Find where the given text appears and provide that cell's center as [x, y] coordinate. 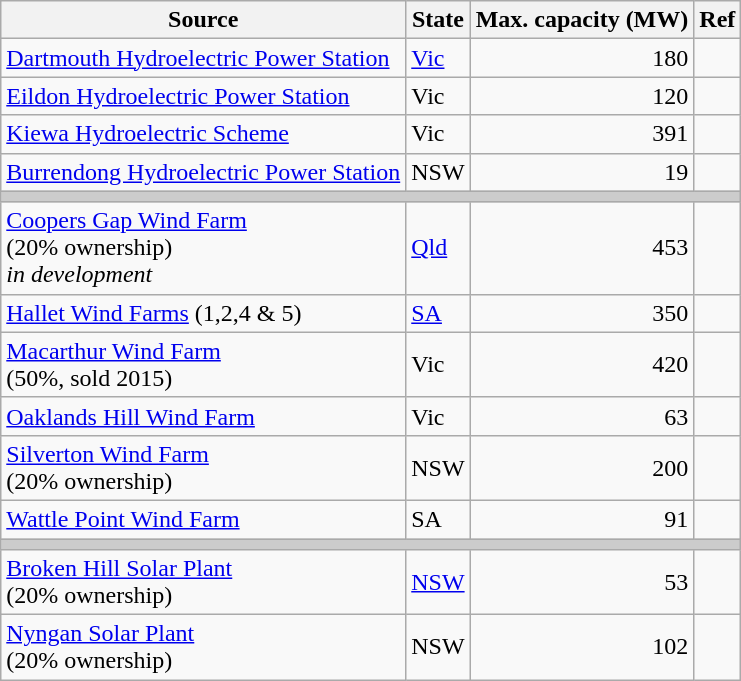
63 [582, 416]
Kiewa Hydroelectric Scheme [204, 134]
91 [582, 519]
391 [582, 134]
102 [582, 648]
Broken Hill Solar Plant(20% ownership) [204, 582]
Silverton Wind Farm(20% ownership) [204, 468]
200 [582, 468]
Source [204, 20]
Wattle Point Wind Farm [204, 519]
53 [582, 582]
120 [582, 96]
Burrendong Hydroelectric Power Station [204, 172]
Nyngan Solar Plant(20% ownership) [204, 648]
180 [582, 58]
Ref [718, 20]
420 [582, 364]
19 [582, 172]
453 [582, 248]
Max. capacity (MW) [582, 20]
Qld [438, 248]
Oaklands Hill Wind Farm [204, 416]
State [438, 20]
Dartmouth Hydroelectric Power Station [204, 58]
Hallet Wind Farms (1,2,4 & 5) [204, 313]
Coopers Gap Wind Farm(20% ownership)in development [204, 248]
350 [582, 313]
Macarthur Wind Farm (50%, sold 2015) [204, 364]
Eildon Hydroelectric Power Station [204, 96]
